Detect which cell encompasses the target text, then output its (x, y) center coordinate. 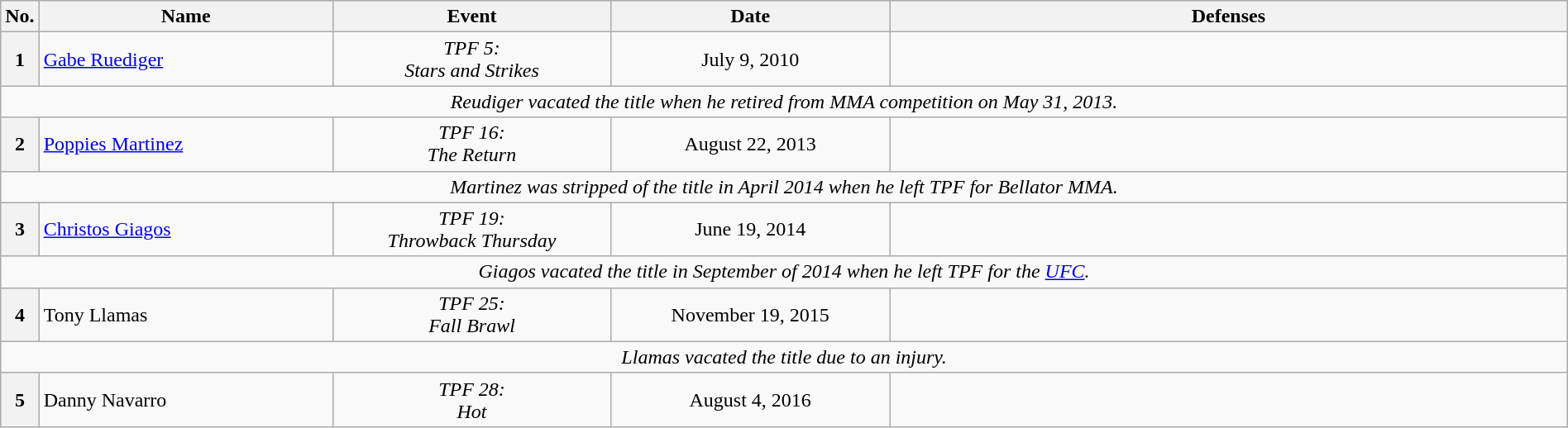
Poppies Martinez (185, 144)
1 (20, 59)
Tony Llamas (185, 314)
TPF 19:Throwback Thursday (471, 230)
August 4, 2016 (751, 400)
Name (185, 17)
Date (751, 17)
3 (20, 230)
August 22, 2013 (751, 144)
TPF 5:Stars and Strikes (471, 59)
November 19, 2015 (751, 314)
July 9, 2010 (751, 59)
June 19, 2014 (751, 230)
Defenses (1229, 17)
Gabe Ruediger (185, 59)
No. (20, 17)
Reudiger vacated the title when he retired from MMA competition on May 31, 2013. (784, 102)
Event (471, 17)
TPF 25:Fall Brawl (471, 314)
2 (20, 144)
Llamas vacated the title due to an injury. (784, 357)
TPF 16:The Return (471, 144)
5 (20, 400)
Martinez was stripped of the title in April 2014 when he left TPF for Bellator MMA. (784, 187)
TPF 28:Hot (471, 400)
4 (20, 314)
Giagos vacated the title in September of 2014 when he left TPF for the UFC. (784, 272)
Christos Giagos (185, 230)
Danny Navarro (185, 400)
